Return [x, y] of the center of cell containing provided text 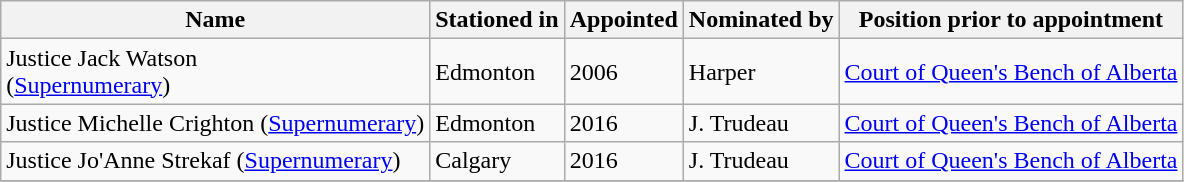
2006 [624, 72]
Harper [761, 72]
Stationed in [497, 20]
Justice Jo'Anne Strekaf (Supernumerary) [216, 161]
Calgary [497, 161]
Position prior to appointment [1011, 20]
Appointed [624, 20]
Justice Jack Watson (Supernumerary) [216, 72]
Nominated by [761, 20]
Justice Michelle Crighton (Supernumerary) [216, 123]
Name [216, 20]
